Scan for the cell matching the given text and deliver its (X, Y) coordinate at center. 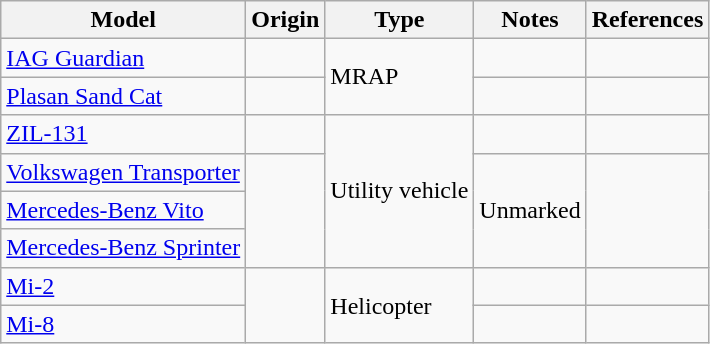
Notes (530, 20)
Helicopter (400, 305)
Mercedes-Benz Vito (124, 210)
Volkswagen Transporter (124, 172)
Unmarked (530, 210)
Type (400, 20)
Mercedes-Benz Sprinter (124, 248)
Mi-8 (124, 324)
Plasan Sand Cat (124, 96)
Model (124, 20)
References (648, 20)
IAG Guardian (124, 58)
Origin (286, 20)
MRAP (400, 77)
Utility vehicle (400, 191)
ZIL-131 (124, 134)
Mi-2 (124, 286)
